Output the [x, y] coordinate of the center of the cell containing the given text.  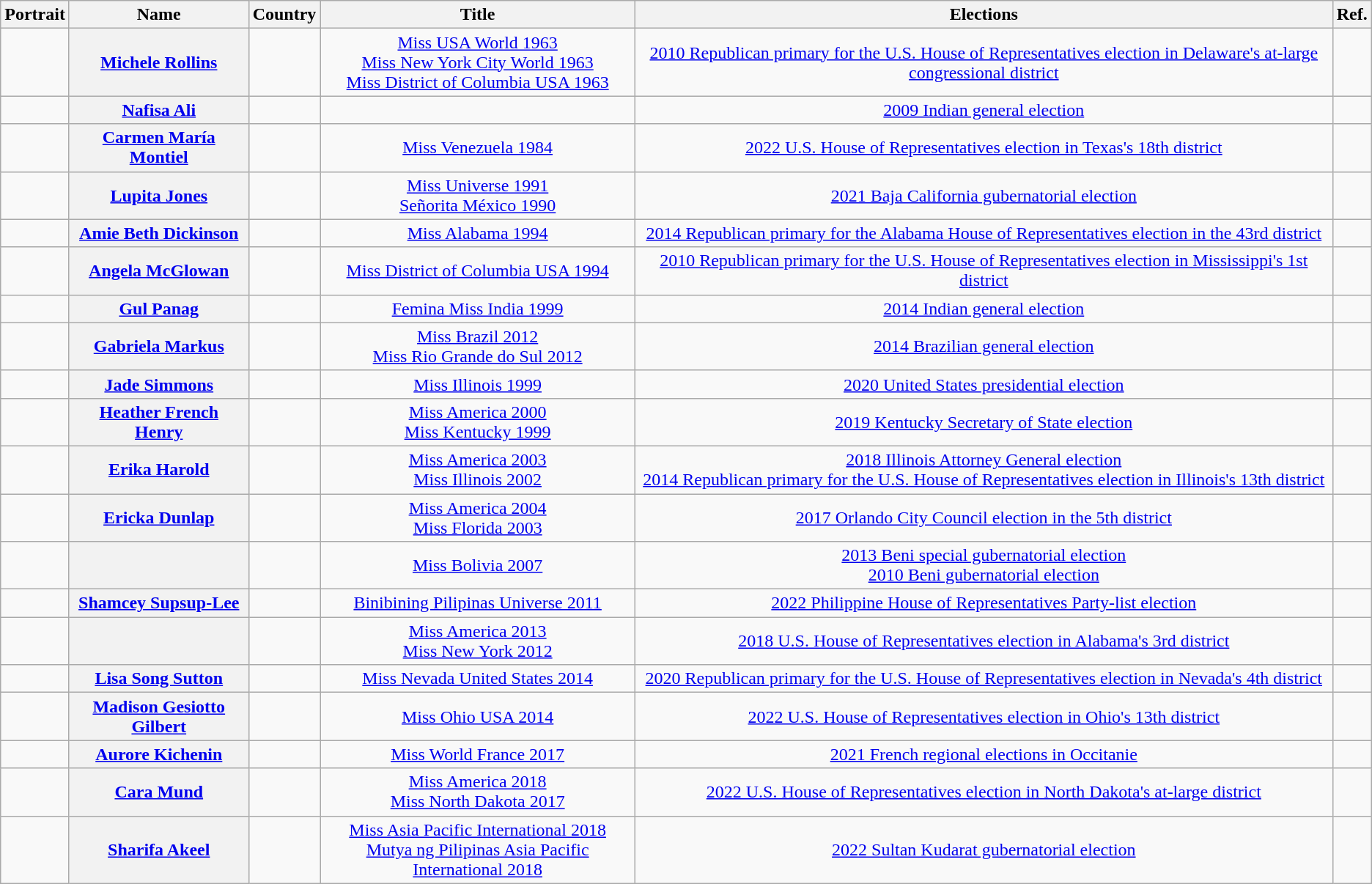
2017 Orlando City Council election in the 5th district [984, 517]
2014 Republican primary for the Alabama House of Representatives election in the 43rd district [984, 233]
Gabriela Markus [158, 346]
Miss America 2000Miss Kentucky 1999 [478, 422]
Shamcey Supsup-Lee [158, 603]
Miss Asia Pacific International 2018Mutya ng Pilipinas Asia Pacific International 2018 [478, 850]
Miss Nevada United States 2014 [478, 679]
2022 Philippine House of Representatives Party-list election [984, 603]
Miss America 2003Miss Illinois 2002 [478, 469]
Elections [984, 15]
2021 French regional elections in Occitanie [984, 754]
Heather French Henry [158, 422]
Miss America 2018Miss North Dakota 2017 [478, 792]
Title [478, 15]
Gul Panag [158, 309]
2020 United States presidential election [984, 384]
Miss Ohio USA 2014 [478, 717]
Ref. [1351, 15]
2019 Kentucky Secretary of State election [984, 422]
Country [284, 15]
Name [158, 15]
2022 Sultan Kudarat gubernatorial election [984, 850]
Miss Illinois 1999 [478, 384]
2022 U.S. House of Representatives election in Texas's 18th district [984, 148]
Portrait [35, 15]
Amie Beth Dickinson [158, 233]
2022 U.S. House of Representatives election in Ohio's 13th district [984, 717]
Ericka Dunlap [158, 517]
Miss Bolivia 2007 [478, 566]
Miss Universe 1991Señorita México 1990 [478, 195]
Miss America 2004Miss Florida 2003 [478, 517]
Carmen María Montiel [158, 148]
Binibining Pilipinas Universe 2011 [478, 603]
Miss Brazil 2012Miss Rio Grande do Sul 2012 [478, 346]
Lupita Jones [158, 195]
2022 U.S. House of Representatives election in North Dakota's at-large district [984, 792]
Miss USA World 1963Miss New York City World 1963Miss District of Columbia USA 1963 [478, 62]
Angela McGlowan [158, 271]
Jade Simmons [158, 384]
2018 U.S. House of Representatives election in Alabama's 3rd district [984, 641]
Michele Rollins [158, 62]
Nafisa Ali [158, 110]
Miss Venezuela 1984 [478, 148]
2018 Illinois Attorney General election2014 Republican primary for the U.S. House of Representatives election in Illinois's 13th district [984, 469]
Miss World France 2017 [478, 754]
Miss America 2013Miss New York 2012 [478, 641]
2009 Indian general election [984, 110]
2010 Republican primary for the U.S. House of Representatives election in Delaware's at-large congressional district [984, 62]
2010 Republican primary for the U.S. House of Representatives election in Mississippi's 1st district [984, 271]
Madison Gesiotto Gilbert [158, 717]
Femina Miss India 1999 [478, 309]
Sharifa Akeel [158, 850]
Erika Harold [158, 469]
2014 Brazilian general election [984, 346]
Miss District of Columbia USA 1994 [478, 271]
2014 Indian general election [984, 309]
Lisa Song Sutton [158, 679]
Miss Alabama 1994 [478, 233]
Aurore Kichenin [158, 754]
2020 Republican primary for the U.S. House of Representatives election in Nevada's 4th district [984, 679]
2013 Beni special gubernatorial election2010 Beni gubernatorial election [984, 566]
2021 Baja California gubernatorial election [984, 195]
Cara Mund [158, 792]
